For the text-containing cell, return its midpoint in (X, Y) coordinate format. 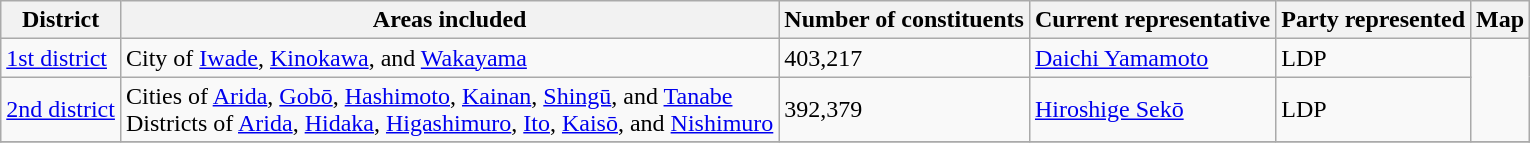
Map (1500, 20)
392,379 (904, 110)
Current representative (1152, 20)
Party represented (1374, 20)
Cities of Arida, Gobō, Hashimoto, Kainan, Shingū, and TanabeDistricts of Arida, Hidaka, Higashimuro, Ito, Kaisō, and Nishimuro (449, 110)
Number of constituents (904, 20)
Areas included (449, 20)
Daichi Yamamoto (1152, 58)
District (61, 20)
2nd district (61, 110)
Hiroshige Sekō (1152, 110)
City of Iwade, Kinokawa, and Wakayama (449, 58)
403,217 (904, 58)
1st district (61, 58)
